Output the [X, Y] coordinate of the center of the cell containing the given text.  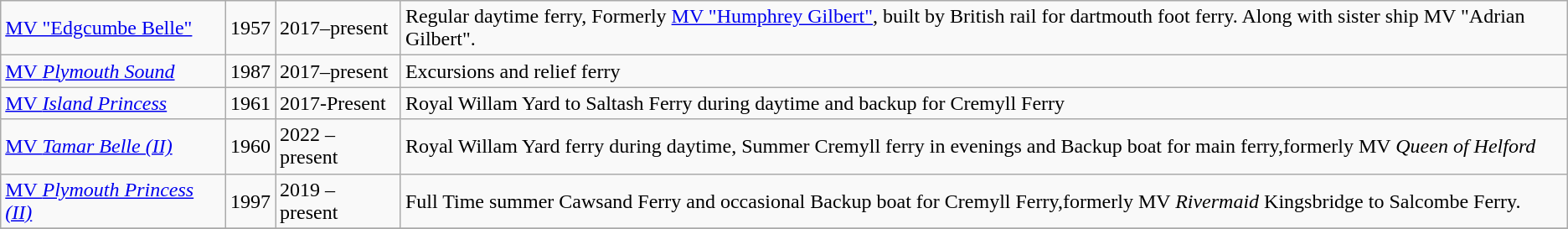
MV Plymouth Princess (II) [114, 201]
1961 [250, 103]
2019 – present [338, 201]
MV Plymouth Sound [114, 71]
1997 [250, 201]
Royal Willam Yard ferry during daytime, Summer Cremyll ferry in evenings and Backup boat for main ferry,formerly MV Queen of Helford [983, 146]
MV "Edgcumbe Belle" [114, 29]
Excursions and relief ferry [983, 71]
Full Time summer Cawsand Ferry and occasional Backup boat for Cremyll Ferry,formerly MV Rivermaid Kingsbridge to Salcombe Ferry. [983, 201]
Regular daytime ferry, Formerly MV "Humphrey Gilbert", built by British rail for dartmouth foot ferry. Along with sister ship MV "Adrian Gilbert". [983, 29]
Royal Willam Yard to Saltash Ferry during daytime and backup for Cremyll Ferry [983, 103]
2017-Present [338, 103]
1960 [250, 146]
MV Tamar Belle (II) [114, 146]
1957 [250, 29]
MV Island Princess [114, 103]
2022 – present [338, 146]
1987 [250, 71]
